Extract the [X, Y] coordinate from the center of the cell holding the provided text.  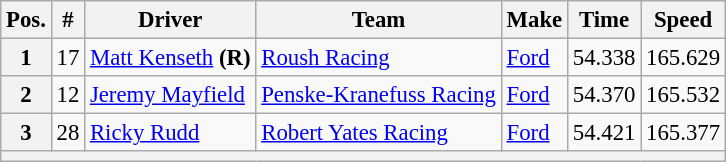
54.370 [604, 95]
165.377 [684, 133]
Speed [684, 20]
Penske-Kranefuss Racing [378, 95]
28 [68, 133]
Team [378, 20]
1 [26, 58]
Matt Kenseth (R) [170, 58]
54.338 [604, 58]
Pos. [26, 20]
Driver [170, 20]
Time [604, 20]
2 [26, 95]
Robert Yates Racing [378, 133]
12 [68, 95]
3 [26, 133]
Make [534, 20]
54.421 [604, 133]
165.629 [684, 58]
165.532 [684, 95]
17 [68, 58]
# [68, 20]
Roush Racing [378, 58]
Jeremy Mayfield [170, 95]
Ricky Rudd [170, 133]
